Return [X, Y] of the center of cell containing provided text 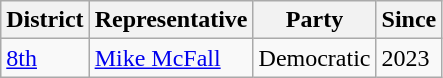
District [45, 20]
Mike McFall [171, 58]
Democratic [314, 58]
Party [314, 20]
2023 [409, 58]
Since [409, 20]
Representative [171, 20]
8th [45, 58]
